For the text-containing cell, return its midpoint in [x, y] coordinate format. 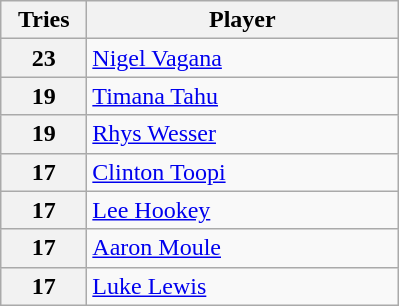
Tries [44, 20]
Lee Hookey [242, 210]
Timana Tahu [242, 96]
Player [242, 20]
Clinton Toopi [242, 172]
Luke Lewis [242, 286]
Nigel Vagana [242, 58]
23 [44, 58]
Rhys Wesser [242, 134]
Aaron Moule [242, 248]
